Extract the [x, y] coordinate from the center of the cell holding the provided text.  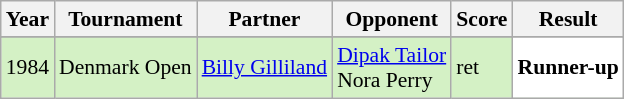
Runner-up [568, 68]
Score [482, 19]
Dipak Tailor Nora Perry [392, 68]
Result [568, 19]
ret [482, 68]
1984 [28, 68]
Billy Gilliland [264, 68]
Partner [264, 19]
Year [28, 19]
Opponent [392, 19]
Denmark Open [126, 68]
Tournament [126, 19]
